Output the (X, Y) coordinate of the center of the cell containing the given text.  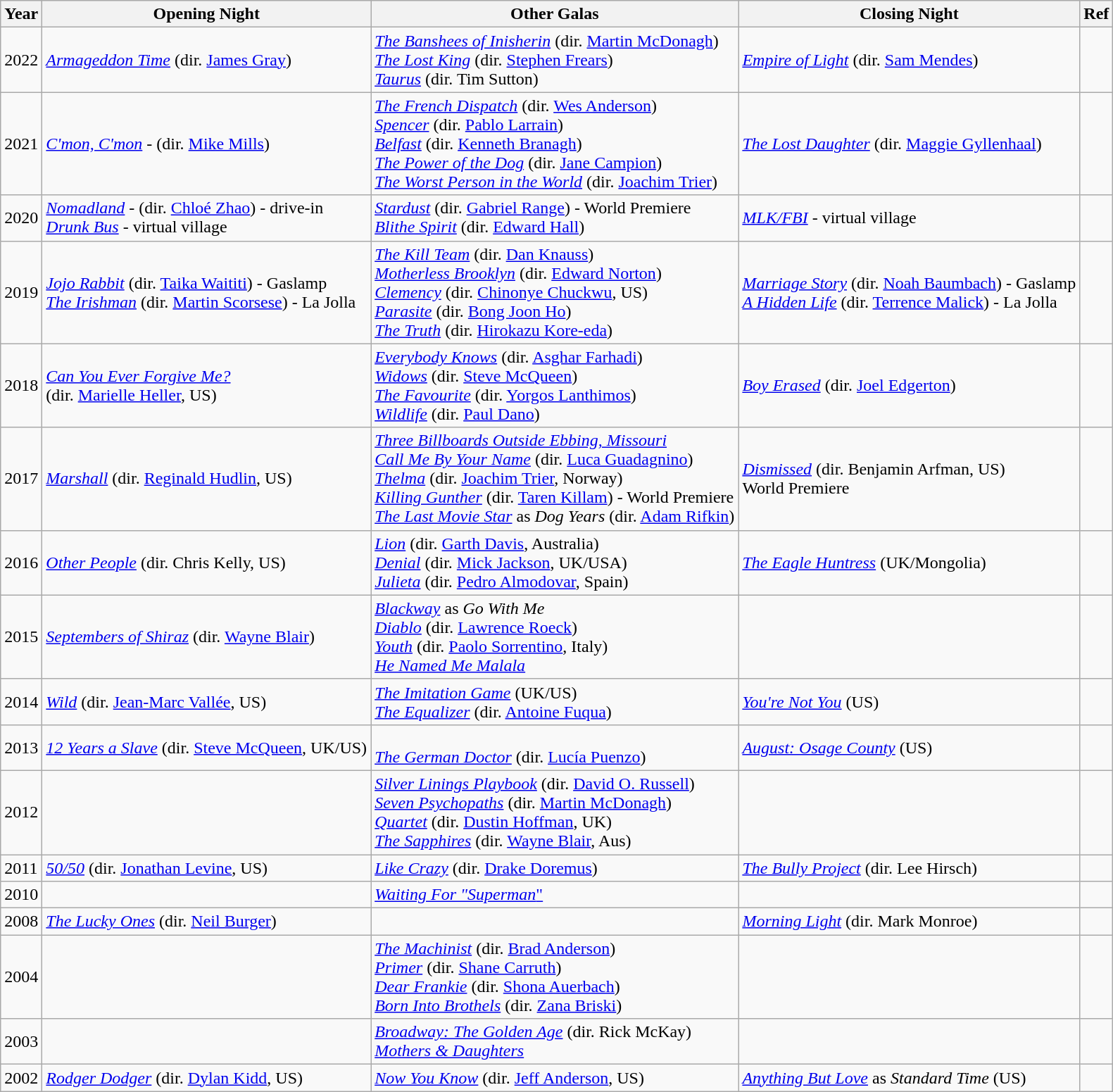
2019 (21, 292)
Other People (dir. Chris Kelly, US) (207, 563)
2016 (21, 563)
Everybody Knows (dir. Asghar Farhadi)Widows (dir. Steve McQueen)The Favourite (dir. Yorgos Lanthimos)Wildlife (dir. Paul Dano) (555, 386)
12 Years a Slave (dir. Steve McQueen, UK/US) (207, 748)
Blackway as Go With MeDiablo (dir. Lawrence Roeck)Youth (dir. Paolo Sorrentino, Italy)He Named Me Malala (555, 636)
2012 (21, 812)
The Machinist (dir. Brad Anderson)Primer (dir. Shane Carruth)Dear Frankie (dir. Shona Auerbach)Born Into Brothels (dir. Zana Briski) (555, 977)
The Imitation Game (UK/US)The Equalizer (dir. Antoine Fuqua) (555, 701)
2004 (21, 977)
Lion (dir. Garth Davis, Australia)Denial (dir. Mick Jackson, UK/USA)Julieta (dir. Pedro Almodovar, Spain) (555, 563)
Jojo Rabbit (dir. Taika Waititi) - GaslampThe Irishman (dir. Martin Scorsese) - La Jolla (207, 292)
2022 (21, 60)
C'mon, C'mon - (dir. Mike Mills) (207, 144)
Rodger Dodger (dir. Dylan Kidd, US) (207, 1078)
The German Doctor (dir. Lucía Puenzo) (555, 748)
August: Osage County (US) (910, 748)
2010 (21, 895)
Marshall (dir. Reginald Hudlin, US) (207, 479)
The Eagle Huntress (UK/Mongolia) (910, 563)
MLK/FBI - virtual village (910, 218)
2018 (21, 386)
Stardust (dir. Gabriel Range) - World PremiereBlithe Spirit (dir. Edward Hall) (555, 218)
2014 (21, 701)
Now You Know (dir. Jeff Anderson, US) (555, 1078)
Armageddon Time (dir. James Gray) (207, 60)
Broadway: The Golden Age (dir. Rick McKay)Mothers & Daughters (555, 1042)
You're Not You (US) (910, 701)
Waiting For "Superman" (555, 895)
2013 (21, 748)
2021 (21, 144)
The Bully Project (dir. Lee Hirsch) (910, 868)
2011 (21, 868)
2003 (21, 1042)
The Lucky Ones (dir. Neil Burger) (207, 922)
Dismissed (dir. Benjamin Arfman, US)World Premiere (910, 479)
Wild (dir. Jean-Marc Vallée, US) (207, 701)
Like Crazy (dir. Drake Doremus) (555, 868)
50/50 (dir. Jonathan Levine, US) (207, 868)
2020 (21, 218)
Anything But Love as Standard Time (US) (910, 1078)
2017 (21, 479)
Marriage Story (dir. Noah Baumbach) - GaslampA Hidden Life (dir. Terrence Malick) - La Jolla (910, 292)
2015 (21, 636)
The Banshees of Inisherin (dir. Martin McDonagh)The Lost King (dir. Stephen Frears)Taurus (dir. Tim Sutton) (555, 60)
Septembers of Shiraz (dir. Wayne Blair) (207, 636)
Other Galas (555, 14)
The Lost Daughter (dir. Maggie Gyllenhaal) (910, 144)
Boy Erased (dir. Joel Edgerton) (910, 386)
Can You Ever Forgive Me?(dir. Marielle Heller, US) (207, 386)
Opening Night (207, 14)
2002 (21, 1078)
Closing Night (910, 14)
2008 (21, 922)
Nomadland - (dir. Chloé Zhao) - drive-inDrunk Bus - virtual village (207, 218)
Ref (1097, 14)
Morning Light (dir. Mark Monroe) (910, 922)
Year (21, 14)
Empire of Light (dir. Sam Mendes) (910, 60)
